Determine the (x, y) coordinate at the center of the cell enclosing the given text.  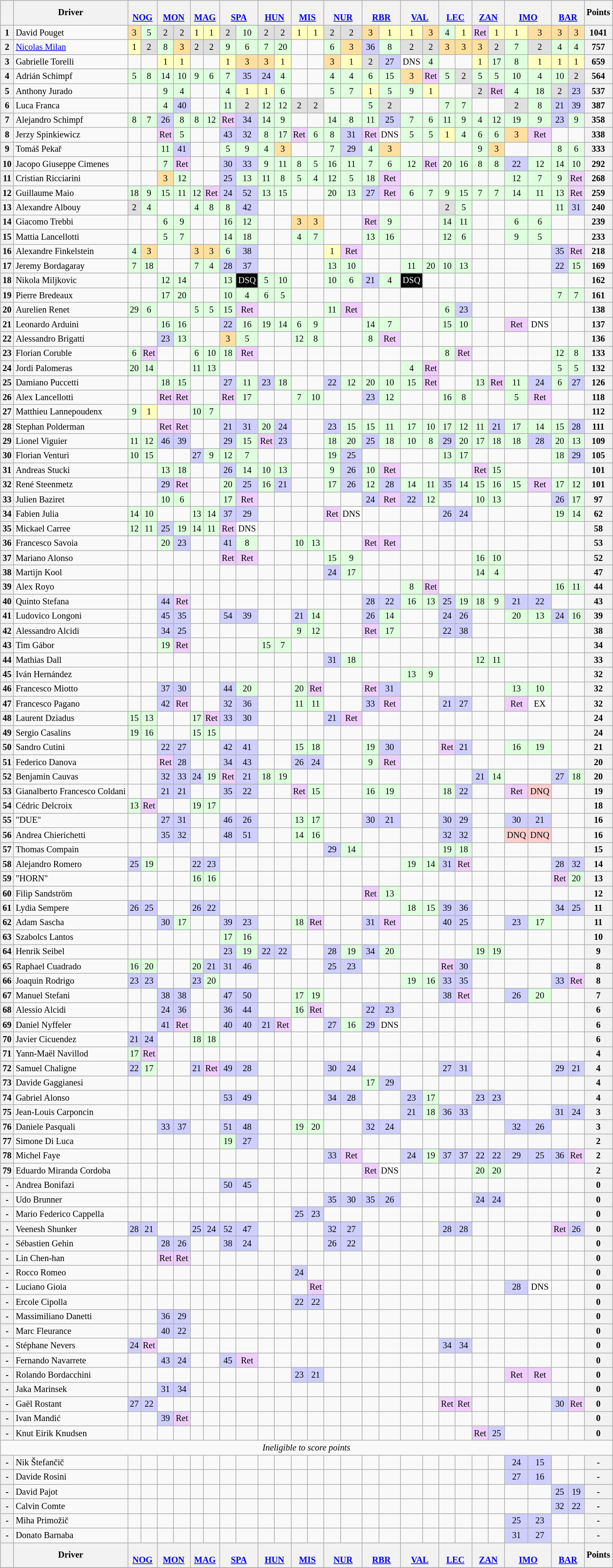
Fernando Navarrete (70, 1360)
Quinto Stefana (70, 602)
Aurelien Renet (70, 310)
233 (598, 237)
Jeremy Bordagaray (70, 266)
"DUE" (70, 821)
Ludovico Longoni (70, 616)
Jean-Louis Carponcin (70, 1112)
Damiano Puccetti (70, 383)
Mathias Dall (70, 660)
Miha Primožič (70, 1521)
Mattia Lancellotti (70, 237)
Ivan Mandić (70, 1419)
Alex Royo (70, 587)
Gabriel Alonso (70, 1098)
Massimiliano Danetti (70, 1317)
Pierre Bredeaux (70, 295)
Ineligible to score points (306, 1448)
65 (7, 966)
68 (7, 1010)
Alejandro Schimpf (70, 120)
Manuel Stefani (70, 996)
66 (7, 981)
David Pajot (70, 1492)
Jaka Marinsek (70, 1389)
137 (598, 324)
Giacomo Trebbi (70, 222)
Knut Eirik Knudsen (70, 1433)
292 (598, 164)
Ercole Cipolla (70, 1302)
74 (7, 1098)
Davide Gaggianesi (70, 1083)
59 (7, 879)
67 (7, 996)
Cristian Ricciarini (70, 179)
57 (7, 850)
Andreas Stucki (70, 470)
Jacopo Giuseppe Cimenes (70, 164)
Alexandre Albouy (70, 208)
239 (598, 222)
70 (7, 1040)
126 (598, 383)
Javier Cicuendez (70, 1040)
78 (7, 1156)
161 (598, 295)
Alessandro Alcidi (70, 631)
72 (7, 1069)
333 (598, 150)
132 (598, 368)
56 (7, 835)
Francesco Savoia (70, 543)
Nikola Miljkovic (70, 280)
David Pouget (70, 33)
240 (598, 208)
Fabien Julia (70, 514)
Michel Faye (70, 1156)
Raphael Cuadrado (70, 966)
Sandro Cutini (70, 747)
Lydia Sempere (70, 908)
Udo Brunner (70, 1200)
Laurent Dziadus (70, 718)
Lionel Viguier (70, 441)
268 (598, 179)
61 (7, 908)
Alessandro Brigatti (70, 339)
Daniel Nyffeler (70, 1025)
Daniele Pasquali (70, 1127)
162 (598, 280)
Tim Gábor (70, 645)
Marc Fleurance (70, 1331)
75 (7, 1112)
Henrik Seibel (70, 952)
Anthony Jurado (70, 91)
64 (7, 952)
Yann-Maël Navillod (70, 1054)
Thomas Compain (70, 850)
1041 (598, 33)
Joaquin Rodrigo (70, 981)
Davide Rosini (70, 1477)
Nik Štefančič (70, 1463)
Mickael Carree (70, 529)
Florian Venturi (70, 456)
71 (7, 1054)
Andrea Chierichetti (70, 835)
138 (598, 310)
Jordi Palomeras (70, 368)
105 (598, 456)
Guillaume Maio (70, 193)
111 (598, 427)
Rolando Bordacchini (70, 1375)
Mariano Alonso (70, 558)
97 (598, 499)
Filip Sandström (70, 893)
Cédric Delcroix (70, 806)
659 (598, 62)
387 (598, 106)
Adrián Schimpf (70, 76)
Gabrielle Torelli (70, 62)
EX (540, 704)
René Steenmetz (70, 485)
Samuel Chaligne (70, 1069)
Gianalberto Francesco Coldani (70, 791)
Julien Baziret (70, 499)
169 (598, 266)
Martijn Kool (70, 573)
63 (7, 937)
133 (598, 354)
55 (7, 821)
Mario Federico Cappella (70, 1214)
76 (7, 1127)
757 (598, 47)
Gaël Rostant (70, 1404)
Alex Lancellotti (70, 398)
Luca Franca (70, 106)
Iván Hernández (70, 675)
118 (598, 398)
Alexandre Finkelstein (70, 251)
259 (598, 193)
Tomáš Pekař (70, 150)
109 (598, 441)
Alessio Alcidi (70, 1010)
60 (7, 893)
Luciano Gioia (70, 1288)
Francesco Pagano (70, 704)
218 (598, 251)
112 (598, 412)
Eduardo Miranda Cordoba (70, 1170)
Jerzy Spinkiewicz (70, 135)
73 (7, 1083)
79 (7, 1170)
Simone Di Luca (70, 1141)
77 (7, 1141)
Matthieu Lannepoudenx (70, 412)
Andrea Bonifazi (70, 1185)
Alejandro Romero (70, 864)
Donato Barnaba (70, 1535)
Leonardo Arduini (70, 324)
Nicolas Milan (70, 47)
Stephan Polderman (70, 427)
Benjamin Cauvas (70, 777)
Florian Coruble (70, 354)
Rocco Romeo (70, 1273)
564 (598, 76)
Adam Sascha (70, 923)
Sébastien Gehin (70, 1244)
338 (598, 135)
Stéphane Nevers (70, 1346)
Szabolcs Lantos (70, 937)
Francesco Miotto (70, 689)
Sergio Casalins (70, 733)
358 (598, 120)
Calvin Comte (70, 1506)
136 (598, 339)
Veenesh Shunker (70, 1229)
"HORN" (70, 879)
537 (598, 91)
Federico Danova (70, 762)
Lin Chen-han (70, 1258)
69 (7, 1025)
